Determine the [X, Y] coordinate at the center of the cell enclosing the given text.  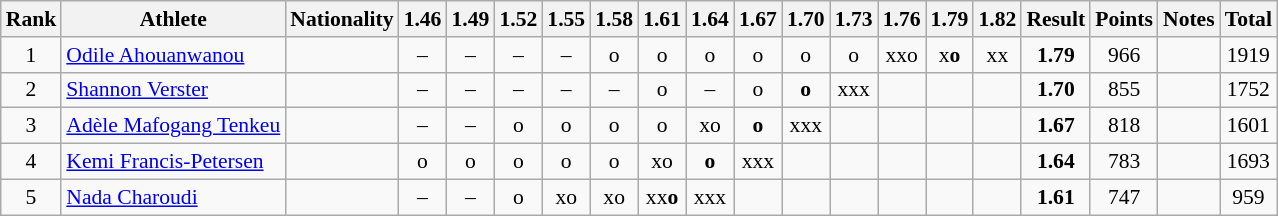
1601 [1248, 126]
5 [32, 197]
Notes [1189, 19]
Odile Ahouanwanou [173, 55]
Total [1248, 19]
Adèle Mafogang Tenkeu [173, 126]
966 [1124, 55]
3 [32, 126]
xx [997, 55]
783 [1124, 162]
Result [1056, 19]
Nationality [342, 19]
855 [1124, 90]
1.76 [902, 19]
1.49 [470, 19]
Shannon Verster [173, 90]
1.58 [614, 19]
1693 [1248, 162]
Points [1124, 19]
747 [1124, 197]
1 [32, 55]
1.52 [518, 19]
1752 [1248, 90]
Nada Charoudi [173, 197]
1.82 [997, 19]
4 [32, 162]
1.55 [566, 19]
959 [1248, 197]
Kemi Francis-Petersen [173, 162]
Athlete [173, 19]
2 [32, 90]
1.73 [854, 19]
1.46 [423, 19]
1919 [1248, 55]
Rank [32, 19]
818 [1124, 126]
